Provide the [X, Y] coordinate of the cell's center where the given text is located.  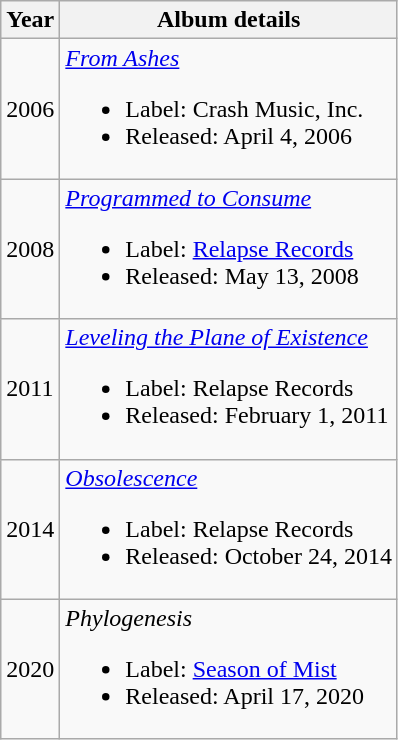
Album details [229, 20]
Year [30, 20]
2008 [30, 249]
Programmed to ConsumeLabel: Relapse RecordsReleased: May 13, 2008 [229, 249]
2011 [30, 389]
2014 [30, 529]
From AshesLabel: Crash Music, Inc.Released: April 4, 2006 [229, 109]
PhylogenesisLabel: Season of MistReleased: April 17, 2020 [229, 669]
Leveling the Plane of ExistenceLabel: Relapse RecordsReleased: February 1, 2011 [229, 389]
2006 [30, 109]
ObsolescenceLabel: Relapse RecordsReleased: October 24, 2014 [229, 529]
2020 [30, 669]
